Extract the (X, Y) coordinate from the center of the cell holding the provided text.  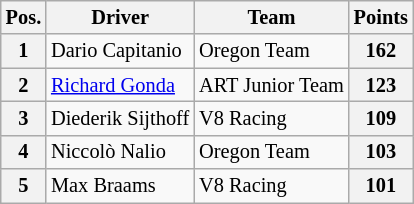
Driver (120, 17)
123 (381, 85)
Niccolò Nalio (120, 152)
Dario Capitanio (120, 51)
162 (381, 51)
ART Junior Team (272, 85)
Pos. (24, 17)
2 (24, 85)
109 (381, 118)
Max Braams (120, 186)
1 (24, 51)
Richard Gonda (120, 85)
5 (24, 186)
Points (381, 17)
3 (24, 118)
4 (24, 152)
101 (381, 186)
Team (272, 17)
103 (381, 152)
Diederik Sijthoff (120, 118)
